Find where the given text appears and provide that cell's center as [X, Y] coordinate. 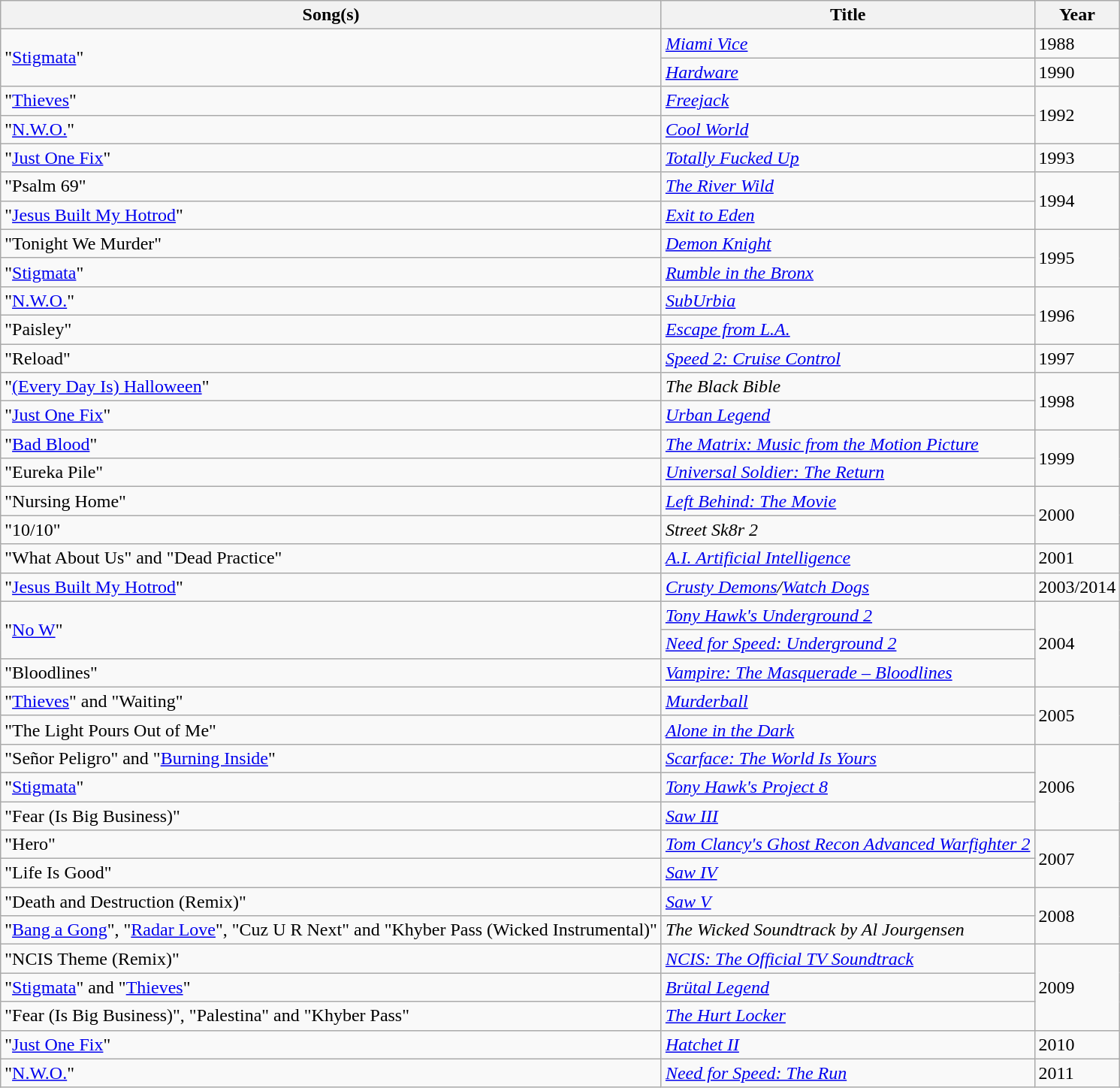
Year [1077, 15]
"(Every Day Is) Halloween" [331, 387]
"Nursing Home" [331, 501]
1999 [1077, 458]
"Fear (Is Big Business)", "Palestina" and "Khyber Pass" [331, 1016]
Freejack [847, 101]
1994 [1077, 201]
"Paisley" [331, 329]
Saw IV [847, 873]
2009 [1077, 987]
1996 [1077, 315]
Vampire: The Masquerade – Bloodlines [847, 672]
Need for Speed: Underground 2 [847, 644]
2008 [1077, 916]
1988 [1077, 44]
Tom Clancy's Ghost Recon Advanced Warfighter 2 [847, 845]
"Hero" [331, 845]
The Matrix: Music from the Motion Picture [847, 444]
2001 [1077, 558]
"No W" [331, 630]
NCIS: The Official TV Soundtrack [847, 959]
"Reload" [331, 358]
1997 [1077, 358]
1995 [1077, 258]
"Bloodlines" [331, 672]
"Psalm 69" [331, 186]
Totally Fucked Up [847, 158]
The Wicked Soundtrack by Al Jourgensen [847, 930]
Tony Hawk's Underground 2 [847, 615]
"The Light Pours Out of Me" [331, 730]
1998 [1077, 401]
The Hurt Locker [847, 1016]
2007 [1077, 859]
"Thieves" [331, 101]
Tony Hawk's Project 8 [847, 787]
Street Sk8r 2 [847, 530]
2005 [1077, 715]
"Tonight We Murder" [331, 243]
"Stigmata" and "Thieves" [331, 987]
Exit to Eden [847, 215]
"Bang a Gong", "Radar Love", "Cuz U R Next" and "Khyber Pass (Wicked Instrumental)" [331, 930]
SubUrbia [847, 301]
Alone in the Dark [847, 730]
"Eureka Pile" [331, 473]
Speed 2: Cruise Control [847, 358]
2000 [1077, 515]
"10/10" [331, 530]
Crusty Demons/Watch Dogs [847, 587]
Urban Legend [847, 416]
Saw V [847, 902]
1990 [1077, 72]
Scarface: The World Is Yours [847, 758]
"NCIS Theme (Remix)" [331, 959]
2006 [1077, 787]
2003/2014 [1077, 587]
Murderball [847, 701]
Need for Speed: The Run [847, 1073]
Escape from L.A. [847, 329]
1993 [1077, 158]
2004 [1077, 644]
Brütal Legend [847, 987]
Hatchet II [847, 1044]
Left Behind: The Movie [847, 501]
Hardware [847, 72]
Demon Knight [847, 243]
"Thieves" and "Waiting" [331, 701]
Cool World [847, 129]
1992 [1077, 115]
2010 [1077, 1044]
"Death and Destruction (Remix)" [331, 902]
"Señor Peligro" and "Burning Inside" [331, 758]
The River Wild [847, 186]
"Bad Blood" [331, 444]
"Life Is Good" [331, 873]
A.I. Artificial Intelligence [847, 558]
Universal Soldier: The Return [847, 473]
"Fear (Is Big Business)" [331, 815]
Rumble in the Bronx [847, 272]
"What About Us" and "Dead Practice" [331, 558]
Song(s) [331, 15]
Saw III [847, 815]
Title [847, 15]
2011 [1077, 1073]
The Black Bible [847, 387]
Miami Vice [847, 44]
